Find where the given text appears and provide that cell's center as (X, Y) coordinate. 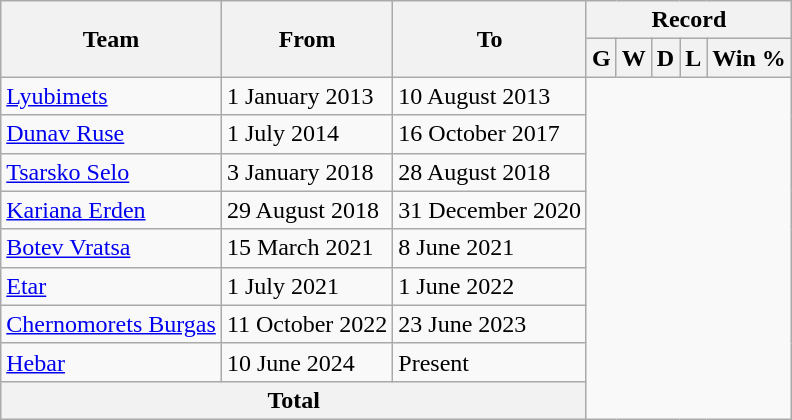
16 October 2017 (490, 134)
Team (112, 39)
Lyubimets (112, 96)
Total (294, 400)
Win % (750, 58)
To (490, 39)
Present (490, 362)
1 July 2014 (306, 134)
Etar (112, 286)
L (694, 58)
Dunav Ruse (112, 134)
Tsarsko Selo (112, 172)
Hebar (112, 362)
10 August 2013 (490, 96)
3 January 2018 (306, 172)
28 August 2018 (490, 172)
31 December 2020 (490, 210)
29 August 2018 (306, 210)
From (306, 39)
11 October 2022 (306, 324)
Botev Vratsa (112, 248)
23 June 2023 (490, 324)
Chernomorets Burgas (112, 324)
G (601, 58)
1 July 2021 (306, 286)
1 January 2013 (306, 96)
10 June 2024 (306, 362)
Kariana Erden (112, 210)
W (634, 58)
D (665, 58)
Record (688, 20)
15 March 2021 (306, 248)
1 June 2022 (490, 286)
8 June 2021 (490, 248)
